Return the (x, y) coordinate for the center point of the cell that contains the specified text.  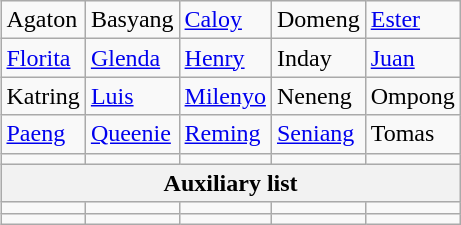
Ester (412, 20)
Juan (412, 58)
Neneng (318, 96)
Paeng (43, 134)
Tomas (412, 134)
Katring (43, 96)
Glenda (132, 58)
Queenie (132, 134)
Inday (318, 58)
Luis (132, 96)
Seniang (318, 134)
Henry (225, 58)
Domeng (318, 20)
Basyang (132, 20)
Auxiliary list (230, 183)
Reming (225, 134)
Florita (43, 58)
Milenyo (225, 96)
Agaton (43, 20)
Ompong (412, 96)
Caloy (225, 20)
